Extract the [x, y] coordinate from the center of the cell holding the provided text.  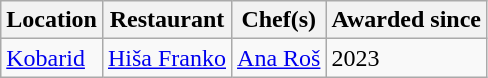
Hiša Franko [166, 58]
Restaurant [166, 20]
Kobarid [52, 58]
2023 [406, 58]
Location [52, 20]
Awarded since [406, 20]
Ana Roš [279, 58]
Chef(s) [279, 20]
